Determine the (X, Y) coordinate at the center of the cell enclosing the given text.  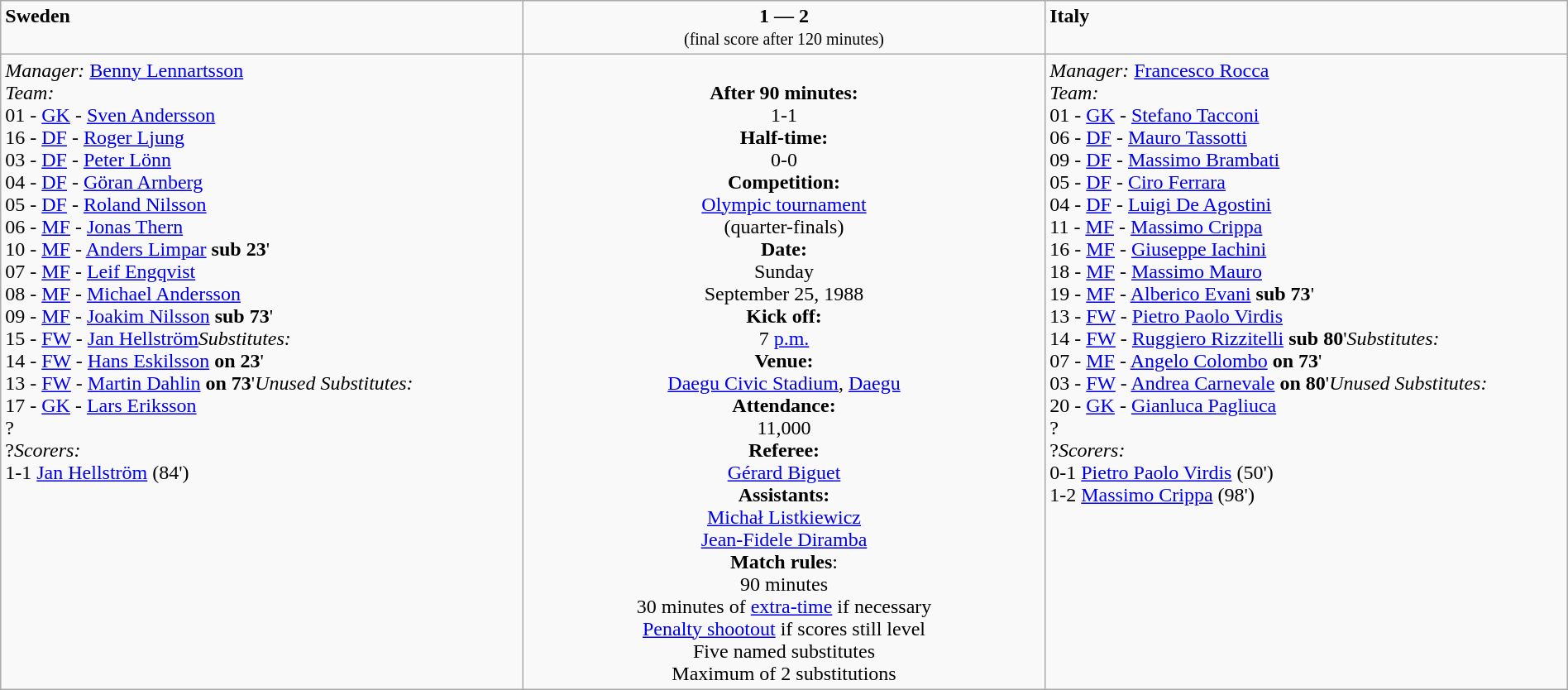
1 — 2(final score after 120 minutes) (784, 28)
Italy (1307, 28)
Sweden (262, 28)
